Locate the cell with the specified text and output its [x, y] center coordinate. 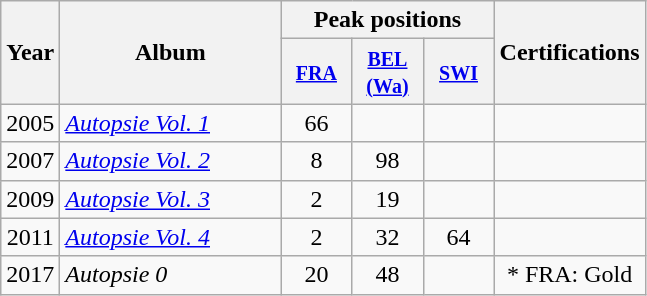
2009 [30, 199]
Album [170, 52]
2005 [30, 123]
98 [388, 161]
20 [316, 275]
Autopsie 0 [170, 275]
2017 [30, 275]
Autopsie Vol. 3 [170, 199]
Certifications [570, 52]
BEL(Wa) [388, 72]
Autopsie Vol. 1 [170, 123]
* FRA: Gold [570, 275]
2007 [30, 161]
Autopsie Vol. 4 [170, 237]
19 [388, 199]
8 [316, 161]
Autopsie Vol. 2 [170, 161]
Peak positions [388, 20]
66 [316, 123]
64 [458, 237]
Year [30, 52]
32 [388, 237]
SWI [458, 72]
2011 [30, 237]
48 [388, 275]
FRA [316, 72]
